Scan for the cell matching the given text and deliver its (X, Y) coordinate at center. 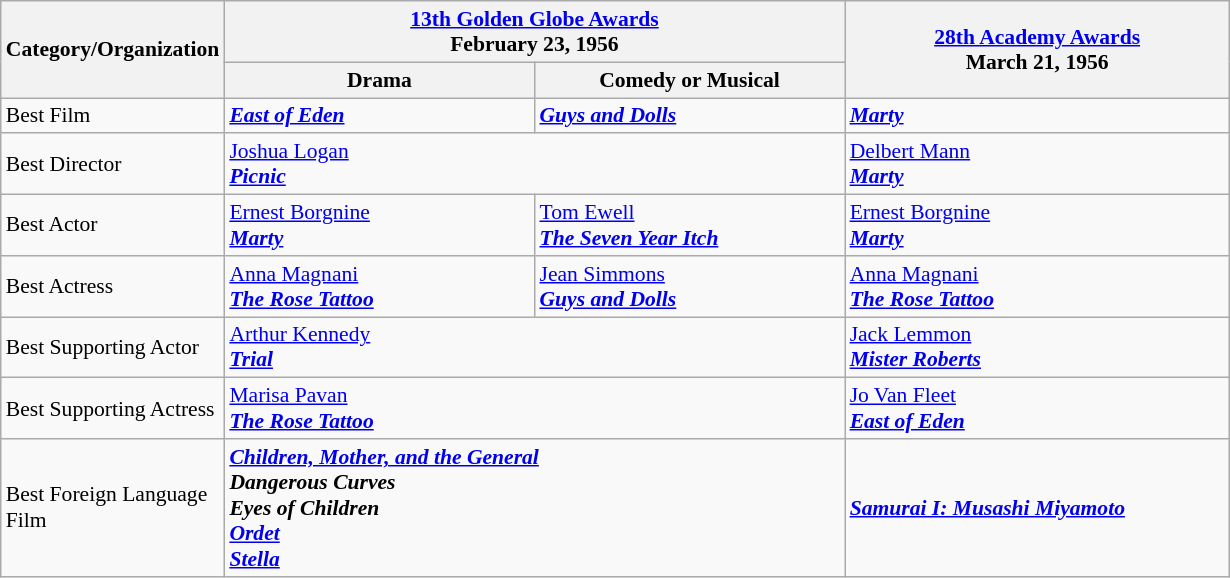
Samurai I: Musashi Miyamoto (1038, 508)
Comedy or Musical (689, 80)
Marty (1038, 116)
Jack LemmonMister Roberts (1038, 348)
Drama (379, 80)
Guys and Dolls (689, 116)
Marisa PavanThe Rose Tattoo (534, 408)
28th Academy AwardsMarch 21, 1956 (1038, 50)
Best Film (113, 116)
Best Actor (113, 226)
Delbert MannMarty (1038, 164)
Arthur KennedyTrial (534, 348)
13th Golden Globe AwardsFebruary 23, 1956 (534, 32)
Best Supporting Actor (113, 348)
Best Foreign Language Film (113, 508)
Jean SimmonsGuys and Dolls (689, 286)
East of Eden (379, 116)
Best Director (113, 164)
Children, Mother, and the GeneralDangerous CurvesEyes of ChildrenOrdetStella (534, 508)
Category/Organization (113, 50)
Joshua LoganPicnic (534, 164)
Jo Van FleetEast of Eden (1038, 408)
Best Actress (113, 286)
Tom EwellThe Seven Year Itch (689, 226)
Best Supporting Actress (113, 408)
